Capture the cell that displays the provided text and extract its [X, Y] central coordinate. 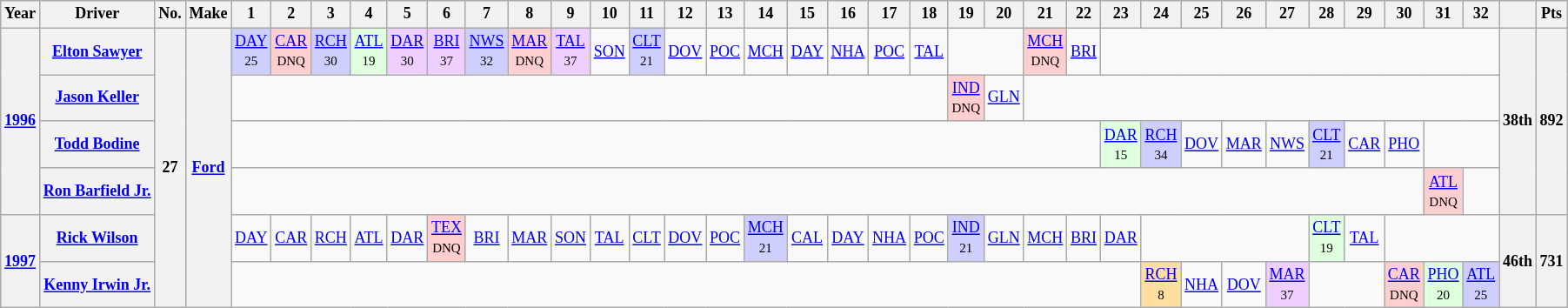
Year [21, 14]
Ron Barfield Jr. [97, 191]
MAR37 [1287, 285]
29 [1364, 14]
MCH21 [765, 238]
BRI37 [447, 51]
MARDNQ [530, 51]
ATL [369, 238]
3 [331, 14]
RCH [331, 238]
8 [530, 14]
26 [1244, 14]
38th [1518, 122]
Rick Wilson [97, 238]
9 [570, 14]
IND21 [965, 238]
14 [765, 14]
5 [407, 14]
2 [291, 14]
1996 [21, 122]
1 [251, 14]
TAL37 [570, 51]
ATLDNQ [1444, 191]
INDDNQ [965, 98]
24 [1161, 14]
Ford [209, 168]
ATL19 [369, 51]
DAR15 [1120, 144]
11 [647, 14]
MCHDNQ [1045, 51]
31 [1444, 14]
TEXDNQ [447, 238]
NWS32 [487, 51]
DAY25 [251, 51]
DAR30 [407, 51]
32 [1481, 14]
1997 [21, 261]
30 [1405, 14]
ATL25 [1481, 285]
22 [1084, 14]
NWS [1287, 144]
Make [209, 14]
Pts [1551, 14]
No. [170, 14]
19 [965, 14]
21 [1045, 14]
46th [1518, 261]
25 [1202, 14]
Kenny Irwin Jr. [97, 285]
12 [685, 14]
CLT [647, 238]
PHO20 [1444, 285]
731 [1551, 261]
17 [890, 14]
18 [929, 14]
Jason Keller [97, 98]
16 [848, 14]
23 [1120, 14]
PHO [1405, 144]
Todd Bodine [97, 144]
10 [609, 14]
Driver [97, 14]
892 [1551, 122]
Elton Sawyer [97, 51]
6 [447, 14]
RCH34 [1161, 144]
CAL [807, 238]
RCH30 [331, 51]
4 [369, 14]
28 [1327, 14]
7 [487, 14]
13 [725, 14]
CLT19 [1327, 238]
20 [1004, 14]
RCH8 [1161, 285]
15 [807, 14]
